Capture the cell that displays the provided text and extract its (x, y) central coordinate. 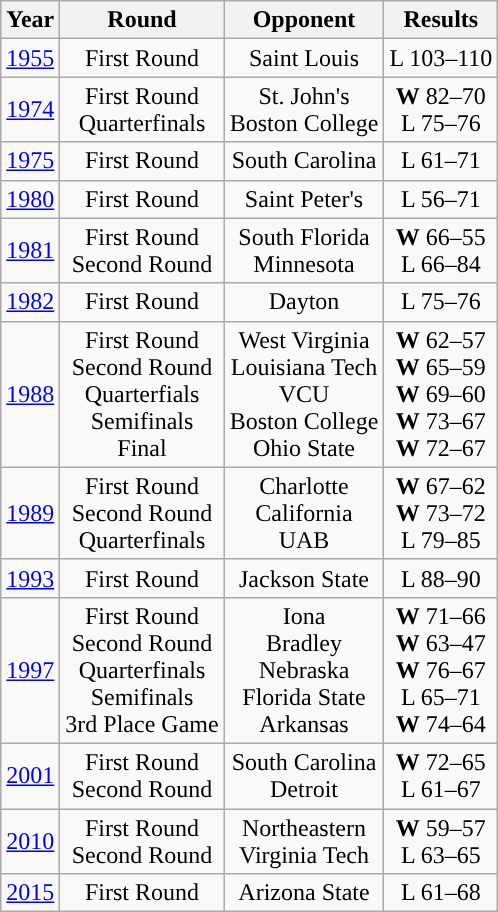
CharlotteCaliforniaUAB (304, 513)
1955 (30, 58)
W 62–57W 65–59W 69–60W 73–67W 72–67 (441, 394)
1981 (30, 250)
Jackson State (304, 578)
IonaBradleyNebraskaFlorida StateArkansas (304, 670)
Saint Peter's (304, 199)
W 59–57L 63–65 (441, 840)
W 82–70L 75–76 (441, 110)
2015 (30, 893)
Arizona State (304, 893)
South FloridaMinnesota (304, 250)
L 75–76 (441, 302)
1993 (30, 578)
St. John'sBoston College (304, 110)
1974 (30, 110)
NortheasternVirginia Tech (304, 840)
L 88–90 (441, 578)
1988 (30, 394)
First RoundSecond RoundQuarterfinals (142, 513)
L 56–71 (441, 199)
West VirginiaLouisiana TechVCUBoston CollegeOhio State (304, 394)
W 72–65L 61–67 (441, 776)
First RoundSecond RoundQuarterfinalsSemifinals3rd Place Game (142, 670)
1997 (30, 670)
2001 (30, 776)
W 67–62W 73–72L 79–85 (441, 513)
Year (30, 20)
Results (441, 20)
1982 (30, 302)
South Carolina (304, 161)
Dayton (304, 302)
L 61–71 (441, 161)
Saint Louis (304, 58)
Round (142, 20)
L 61–68 (441, 893)
First RoundSecond RoundQuarterfialsSemifinalsFinal (142, 394)
First RoundQuarterfinals (142, 110)
1980 (30, 199)
South CarolinaDetroit (304, 776)
L 103–110 (441, 58)
1975 (30, 161)
W 66–55L 66–84 (441, 250)
1989 (30, 513)
2010 (30, 840)
Opponent (304, 20)
W 71–66W 63–47W 76–67L 65–71W 74–64 (441, 670)
